Return [X, Y] of the center of cell containing provided text 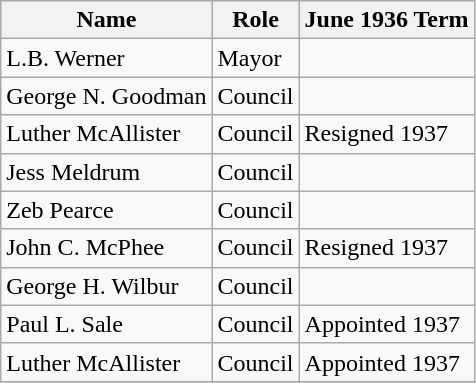
L.B. Werner [106, 58]
Zeb Pearce [106, 210]
Paul L. Sale [106, 324]
Mayor [256, 58]
George N. Goodman [106, 96]
George H. Wilbur [106, 286]
June 1936 Term [386, 20]
John C. McPhee [106, 248]
Role [256, 20]
Name [106, 20]
Jess Meldrum [106, 172]
